Detect which cell encompasses the target text, then output its (X, Y) center coordinate. 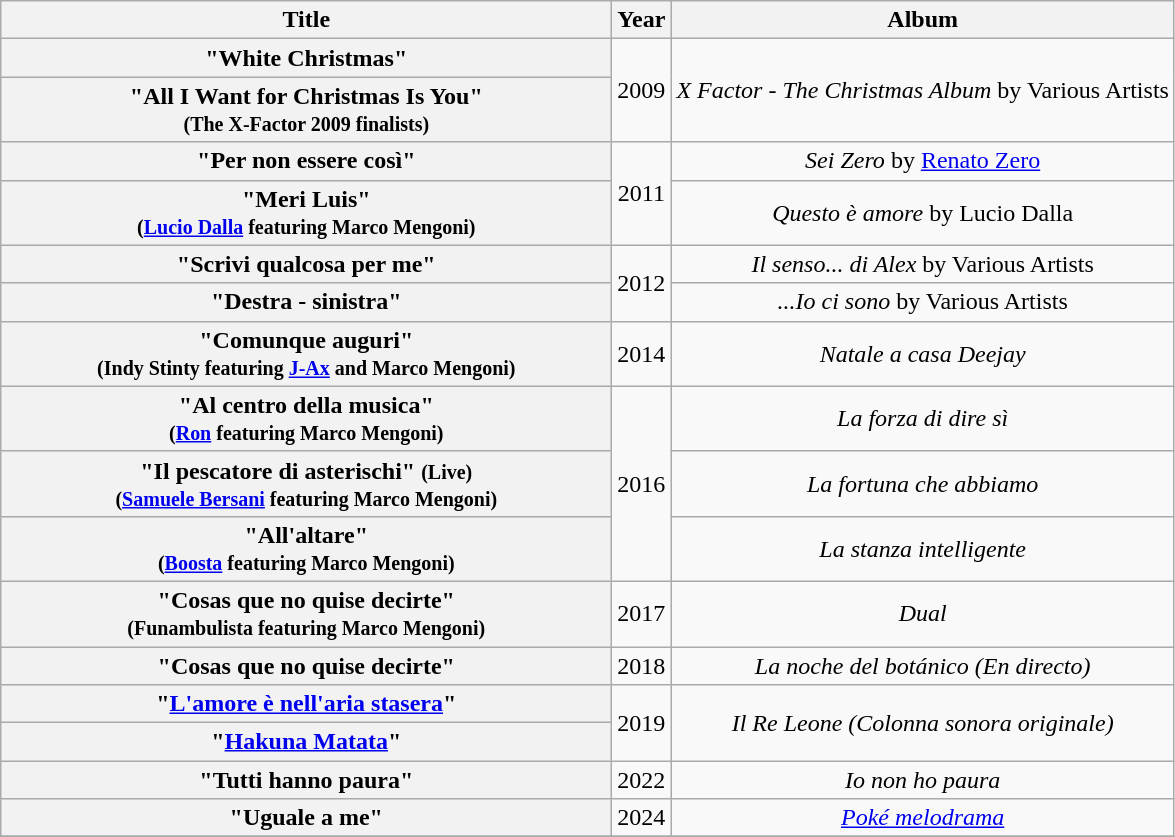
Io non ho paura (923, 780)
"Tutti hanno paura" (306, 780)
2018 (642, 665)
La noche del botánico (En directo) (923, 665)
Il senso... di Alex by Various Artists (923, 264)
"Comunque auguri"(Indy Stinty featuring J-Ax and Marco Mengoni) (306, 354)
2019 (642, 723)
Dual (923, 614)
"Destra - sinistra" (306, 302)
"Per non essere così" (306, 161)
2024 (642, 818)
2011 (642, 194)
"L'amore è nell'aria stasera" (306, 704)
Sei Zero by Renato Zero (923, 161)
2022 (642, 780)
Questo è amore by Lucio Dalla (923, 212)
2014 (642, 354)
"Cosas que no quise decirte" (306, 665)
...Io ci sono by Various Artists (923, 302)
"Il pescatore di asterischi" (Live)(Samuele Bersani featuring Marco Mengoni) (306, 484)
"All I Want for Christmas Is You"(The X-Factor 2009 finalists) (306, 110)
X Factor - The Christmas Album by Various Artists (923, 90)
La stanza intelligente (923, 548)
"Cosas que no quise decirte"(Funambulista featuring Marco Mengoni) (306, 614)
"Hakuna Matata" (306, 742)
"All'altare"(Boosta featuring Marco Mengoni) (306, 548)
La forza di dire sì (923, 418)
"Meri Luis"(Lucio Dalla featuring Marco Mengoni) (306, 212)
Natale a casa Deejay (923, 354)
Album (923, 20)
Title (306, 20)
Year (642, 20)
"White Christmas" (306, 58)
Il Re Leone (Colonna sonora originale) (923, 723)
2009 (642, 90)
2012 (642, 283)
"Scrivi qualcosa per me" (306, 264)
2017 (642, 614)
Poké melodrama (923, 818)
"Uguale a me" (306, 818)
La fortuna che abbiamo (923, 484)
"Al centro della musica"(Ron featuring Marco Mengoni) (306, 418)
2016 (642, 484)
